Find where the given text appears and provide that cell's center as (X, Y) coordinate. 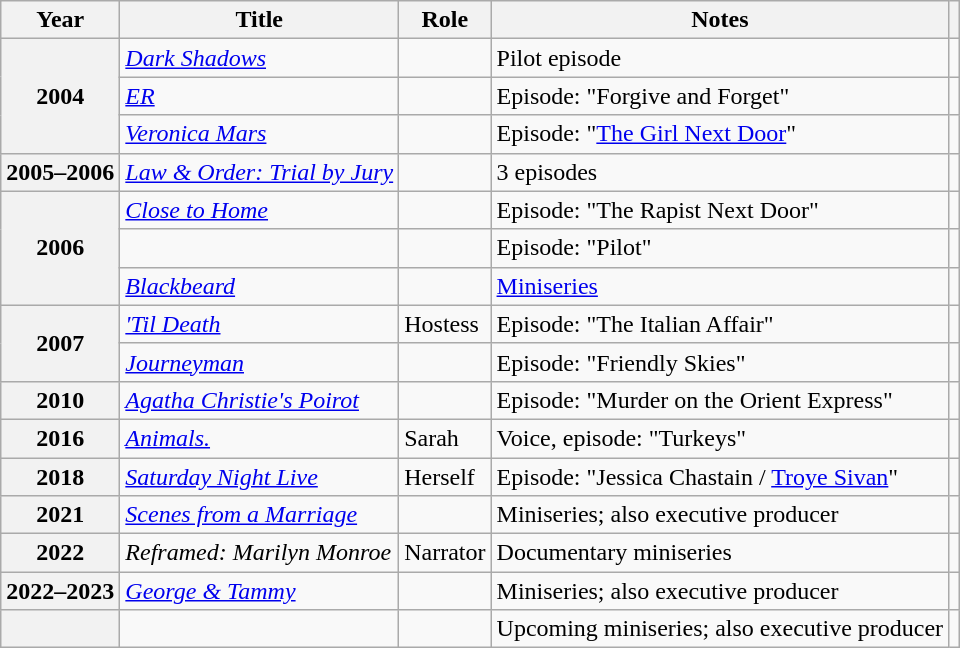
Episode: "The Italian Affair" (720, 324)
2021 (60, 515)
Episode: "Friendly Skies" (720, 362)
Voice, episode: "Turkeys" (720, 438)
Miniseries (720, 286)
Documentary miniseries (720, 553)
ER (260, 96)
'Til Death (260, 324)
2018 (60, 477)
Veronica Mars (260, 134)
Pilot episode (720, 58)
Scenes from a Marriage (260, 515)
Herself (445, 477)
Saturday Night Live (260, 477)
Close to Home (260, 210)
2004 (60, 96)
2016 (60, 438)
2006 (60, 248)
Episode: "Jessica Chastain / Troye Sivan" (720, 477)
2022 (60, 553)
Episode: "The Rapist Next Door" (720, 210)
2007 (60, 343)
Episode: "The Girl Next Door" (720, 134)
Sarah (445, 438)
Narrator (445, 553)
Role (445, 20)
Blackbeard (260, 286)
2022–2023 (60, 591)
Journeyman (260, 362)
Reframed: Marilyn Monroe (260, 553)
Episode: "Pilot" (720, 248)
Title (260, 20)
Episode: "Forgive and Forget" (720, 96)
3 episodes (720, 172)
Dark Shadows (260, 58)
Law & Order: Trial by Jury (260, 172)
Year (60, 20)
Hostess (445, 324)
2010 (60, 400)
Agatha Christie's Poirot (260, 400)
2005–2006 (60, 172)
Notes (720, 20)
Episode: "Murder on the Orient Express" (720, 400)
George & Tammy (260, 591)
Upcoming miniseries; also executive producer (720, 629)
Animals. (260, 438)
